Pinpoint the cell where the given text exists, returning its [X, Y] midpoint coordinate. 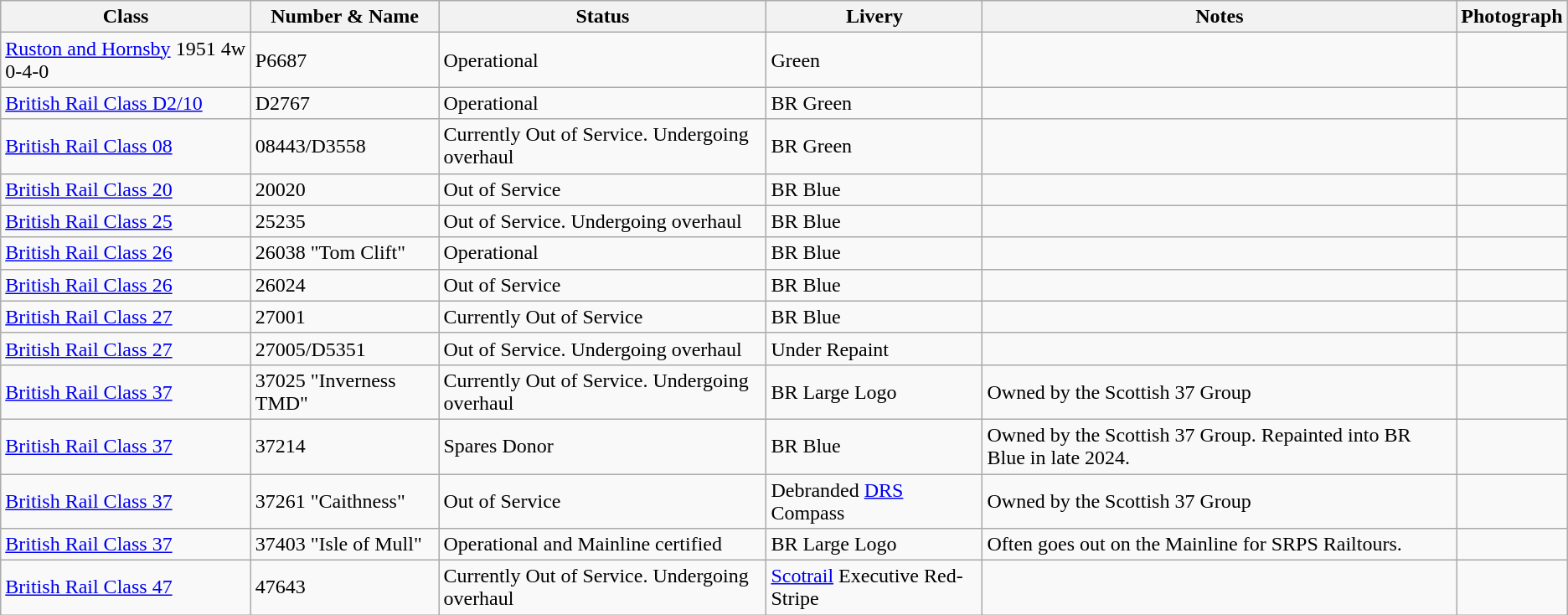
Livery [874, 17]
37403 "Isle of Mull" [345, 545]
26024 [345, 285]
Currently Out of Service [603, 317]
Green [874, 60]
47643 [345, 588]
Status [603, 17]
Owned by the Scottish 37 Group. Repainted into BR Blue in late 2024. [1220, 446]
Photograph [1512, 17]
Debranded DRS Compass [874, 501]
08443/D3558 [345, 146]
Notes [1220, 17]
37214 [345, 446]
Class [126, 17]
British Rail Class 20 [126, 189]
27001 [345, 317]
Often goes out on the Mainline for SRPS Railtours. [1220, 545]
26038 "Tom Clift" [345, 253]
27005/D5351 [345, 349]
Number & Name [345, 17]
British Rail Class D2/10 [126, 103]
Ruston and Hornsby 1951 4w 0-4-0 [126, 60]
Spares Donor [603, 446]
37025 "Inverness TMD" [345, 392]
Scotrail Executive Red-Stripe [874, 588]
British Rail Class 25 [126, 221]
British Rail Class 08 [126, 146]
D2767 [345, 103]
20020 [345, 189]
Operational and Mainline certified [603, 545]
25235 [345, 221]
37261 "Caithness" [345, 501]
P6687 [345, 60]
Under Repaint [874, 349]
British Rail Class 47 [126, 588]
